Output the (x, y) coordinate of the center of the cell containing the given text.  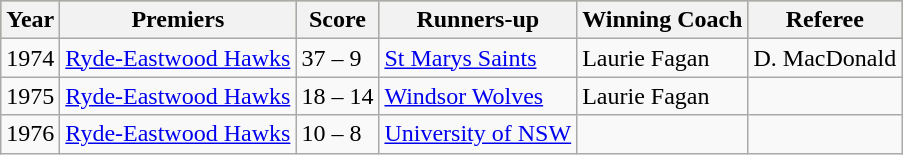
1975 (30, 96)
37 – 9 (338, 58)
Referee (825, 20)
1976 (30, 134)
D. MacDonald (825, 58)
Year (30, 20)
1974 (30, 58)
Score (338, 20)
Windsor Wolves (478, 96)
Premiers (178, 20)
Runners-up (478, 20)
University of NSW (478, 134)
10 – 8 (338, 134)
St Marys Saints (478, 58)
18 – 14 (338, 96)
Winning Coach (662, 20)
